Pinpoint the cell where the given text exists, returning its (x, y) midpoint coordinate. 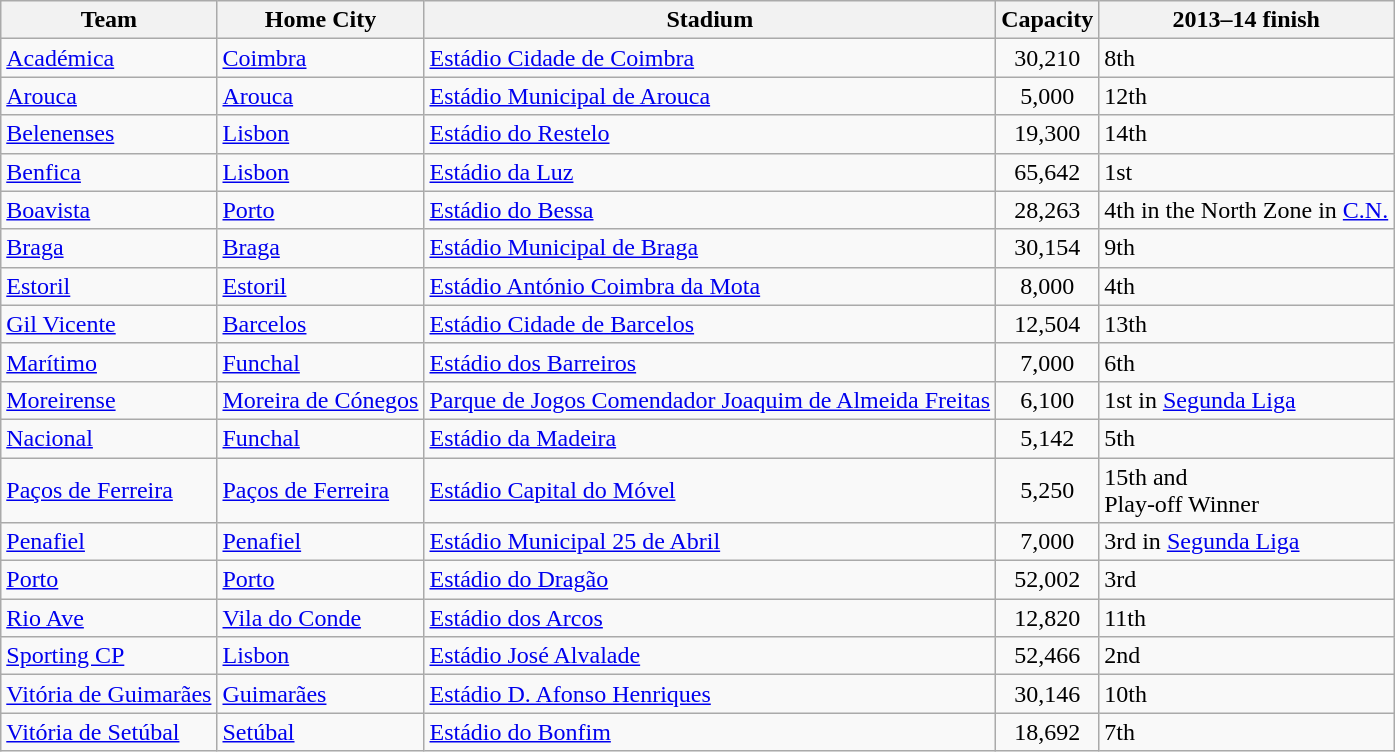
2nd (1246, 656)
Vila do Conde (320, 618)
18,692 (1048, 732)
30,210 (1048, 58)
4th in the North Zone in C.N. (1246, 210)
Estádio Capital do Móvel (710, 490)
4th (1246, 286)
5,250 (1048, 490)
6,100 (1048, 400)
5th (1246, 438)
6th (1246, 362)
Marítimo (109, 362)
Moreira de Cónegos (320, 400)
Estádio do Bonfim (710, 732)
Estádio do Restelo (710, 134)
Estádio José Alvalade (710, 656)
1st (1246, 172)
Boavista (109, 210)
8th (1246, 58)
Estádio dos Arcos (710, 618)
10th (1246, 694)
Barcelos (320, 324)
19,300 (1048, 134)
Estádio Municipal 25 de Abril (710, 542)
14th (1246, 134)
15th andPlay-off Winner (1246, 490)
Team (109, 20)
Parque de Jogos Comendador Joaquim de Almeida Freitas (710, 400)
Rio Ave (109, 618)
1st in Segunda Liga (1246, 400)
13th (1246, 324)
Estádio da Luz (710, 172)
Académica (109, 58)
30,146 (1048, 694)
Vitória de Setúbal (109, 732)
Estádio da Madeira (710, 438)
8,000 (1048, 286)
28,263 (1048, 210)
Moreirense (109, 400)
12,820 (1048, 618)
52,466 (1048, 656)
Gil Vicente (109, 324)
65,642 (1048, 172)
30,154 (1048, 248)
Estádio Municipal de Arouca (710, 96)
Estádio do Bessa (710, 210)
Estádio Cidade de Coimbra (710, 58)
7th (1246, 732)
Setúbal (320, 732)
Stadium (710, 20)
Nacional (109, 438)
12th (1246, 96)
52,002 (1048, 580)
9th (1246, 248)
Estádio António Coimbra da Mota (710, 286)
Estádio D. Afonso Henriques (710, 694)
Estádio dos Barreiros (710, 362)
Estádio Cidade de Barcelos (710, 324)
5,142 (1048, 438)
Vitória de Guimarães (109, 694)
Coimbra (320, 58)
Estádio Municipal de Braga (710, 248)
Capacity (1048, 20)
3rd in Segunda Liga (1246, 542)
12,504 (1048, 324)
3rd (1246, 580)
5,000 (1048, 96)
Benfica (109, 172)
Sporting CP (109, 656)
2013–14 finish (1246, 20)
Guimarães (320, 694)
Home City (320, 20)
Estádio do Dragão (710, 580)
11th (1246, 618)
Belenenses (109, 134)
